Provide the [X, Y] coordinate of the cell's center where the given text is located.  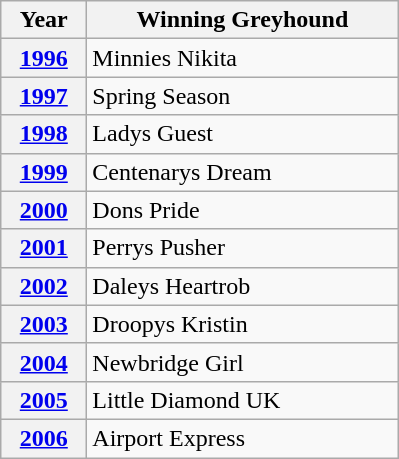
1996 [44, 58]
1999 [44, 172]
Perrys Pusher [242, 248]
1998 [44, 134]
Ladys Guest [242, 134]
2005 [44, 400]
Dons Pride [242, 210]
Minnies Nikita [242, 58]
Little Diamond UK [242, 400]
2000 [44, 210]
Newbridge Girl [242, 362]
2004 [44, 362]
Year [44, 20]
2001 [44, 248]
Spring Season [242, 96]
Winning Greyhound [242, 20]
1997 [44, 96]
2006 [44, 438]
Airport Express [242, 438]
2002 [44, 286]
Centenarys Dream [242, 172]
Daleys Heartrob [242, 286]
Droopys Kristin [242, 324]
2003 [44, 324]
